Extract the [X, Y] coordinate from the center of the cell holding the provided text.  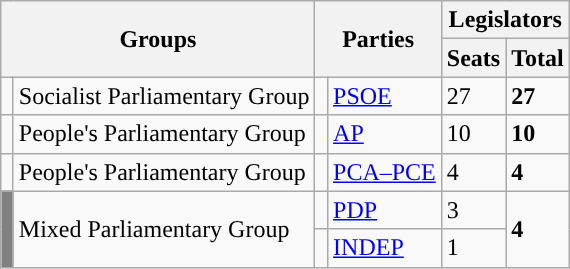
PDP [385, 210]
1 [473, 248]
Seats [473, 58]
Total [538, 58]
Legislators [505, 20]
Parties [378, 39]
3 [473, 210]
Mixed Parliamentary Group [164, 229]
AP [385, 134]
PCA–PCE [385, 172]
Groups [158, 39]
INDEP [385, 248]
PSOE [385, 96]
Socialist Parliamentary Group [164, 96]
